Determine the (x, y) coordinate at the center of the cell enclosing the given text.  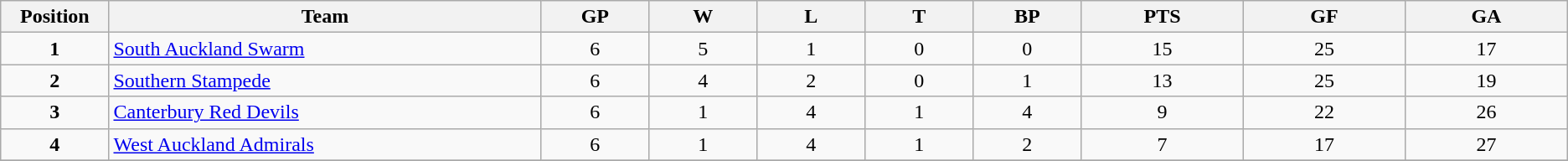
15 (1163, 49)
South Auckland Swarm (325, 49)
PTS (1163, 17)
T (920, 17)
GF (1323, 17)
26 (1487, 112)
3 (55, 112)
27 (1487, 144)
Position (55, 17)
L (811, 17)
Southern Stampede (325, 80)
7 (1163, 144)
5 (704, 49)
West Auckland Admirals (325, 144)
22 (1323, 112)
Team (325, 17)
13 (1163, 80)
GA (1487, 17)
GP (595, 17)
9 (1163, 112)
Canterbury Red Devils (325, 112)
W (704, 17)
BP (1027, 17)
19 (1487, 80)
